Search for the cell housing the specified text and yield its [X, Y] center coordinate. 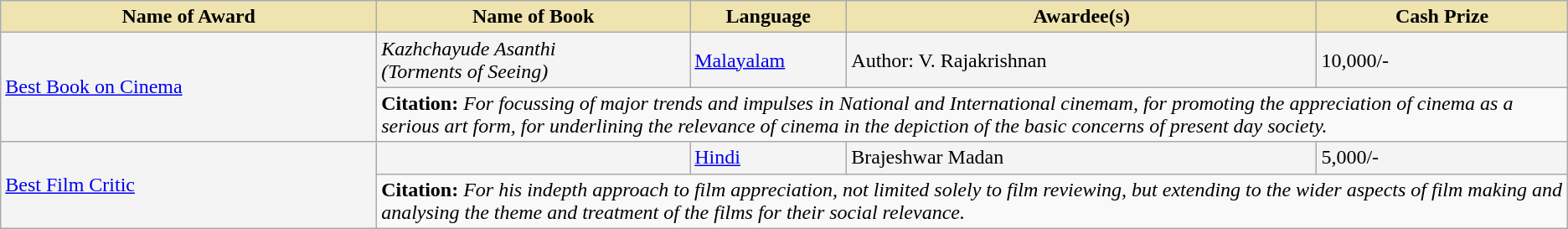
Hindi [769, 158]
Brajeshwar Madan [1082, 158]
5,000/- [1442, 158]
Malayalam [769, 60]
Kazhchayude Asanthi(Torments of Seeing) [534, 60]
Best Book on Cinema [189, 87]
Cash Prize [1442, 17]
Awardee(s) [1082, 17]
Name of Award [189, 17]
Name of Book [534, 17]
Author: V. Rajakrishnan [1082, 60]
Language [769, 17]
Best Film Critic [189, 185]
10,000/- [1442, 60]
